From the cell containing the given text, extract its center point as [X, Y] coordinate. 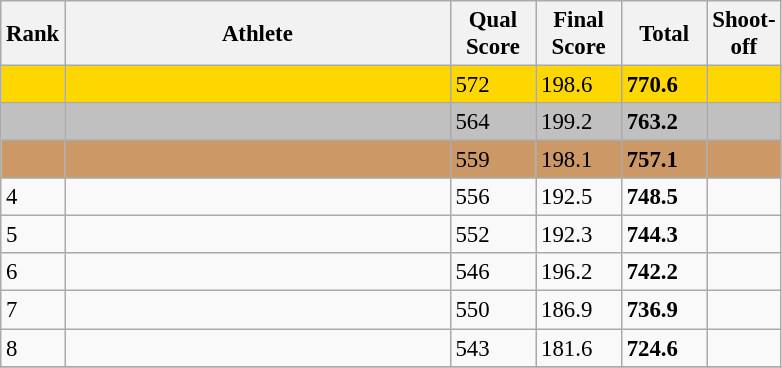
559 [493, 160]
572 [493, 85]
196.2 [579, 273]
181.6 [579, 348]
763.2 [664, 122]
6 [33, 273]
742.2 [664, 273]
186.9 [579, 310]
Final Score [579, 34]
7 [33, 310]
744.3 [664, 235]
546 [493, 273]
556 [493, 197]
199.2 [579, 122]
198.6 [579, 85]
564 [493, 122]
748.5 [664, 197]
543 [493, 348]
724.6 [664, 348]
552 [493, 235]
4 [33, 197]
757.1 [664, 160]
192.3 [579, 235]
198.1 [579, 160]
192.5 [579, 197]
Rank [33, 34]
550 [493, 310]
Shoot-off [744, 34]
770.6 [664, 85]
736.9 [664, 310]
Qual Score [493, 34]
8 [33, 348]
Total [664, 34]
Athlete [258, 34]
5 [33, 235]
